Return the [X, Y] coordinate for the center point of the cell that contains the specified text.  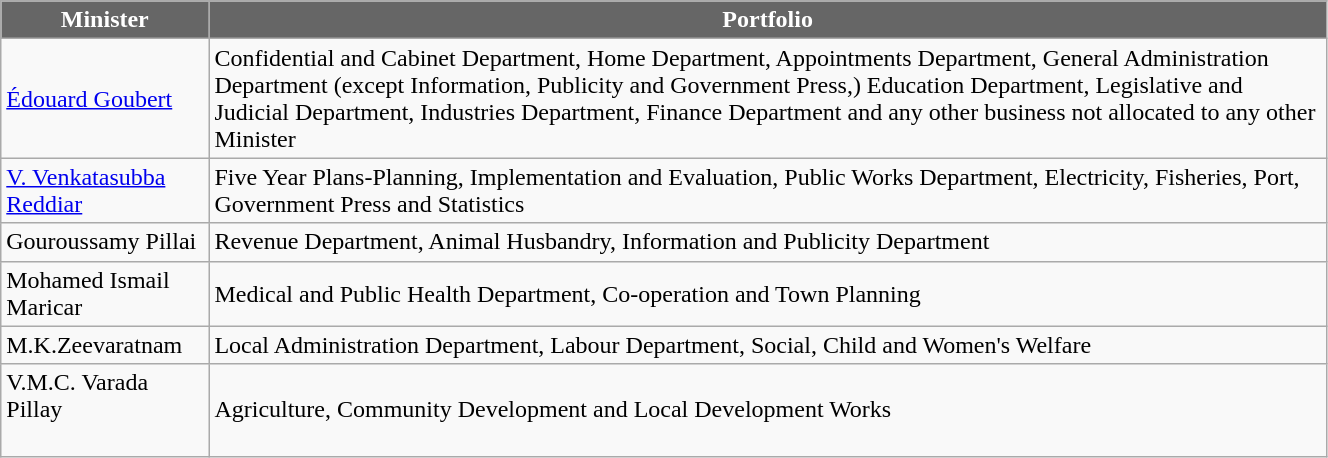
Medical and Public Health Department, Co-operation and Town Planning [768, 294]
Gouroussamy Pillai [105, 242]
Mohamed Ismail Maricar [105, 294]
Revenue Department, Animal Husbandry, Information and Publicity Department [768, 242]
Édouard Goubert [105, 98]
Five Year Plans-Planning, Implementation and Evaluation, Public Works Department, Electricity, Fisheries, Port, Government Press and Statistics [768, 190]
M.K.Zeevaratnam [105, 345]
V.M.C. Varada Pillay [105, 410]
Local Administration Department, Labour Department, Social, Child and Women's Welfare [768, 345]
Minister [105, 20]
Portfolio [768, 20]
Agriculture, Community Development and Local Development Works [768, 410]
V. Venkatasubba Reddiar [105, 190]
